For the text-containing cell, return its midpoint in (X, Y) coordinate format. 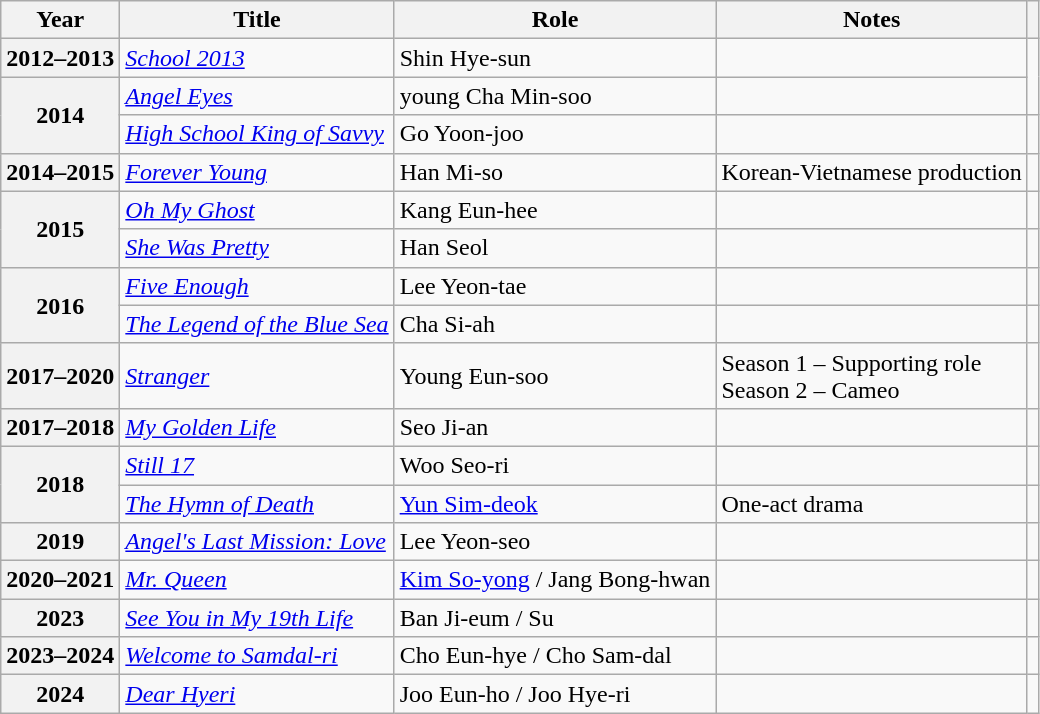
My Golden Life (257, 427)
Shin Hye-sun (555, 58)
Forever Young (257, 172)
Go Yoon-joo (555, 134)
Cho Eun-hye / Cho Sam-dal (555, 656)
Five Enough (257, 286)
Seo Ji-an (555, 427)
2012–2013 (60, 58)
Dear Hyeri (257, 694)
Title (257, 20)
2017–2020 (60, 376)
Welcome to Samdal-ri (257, 656)
One-act drama (872, 503)
2017–2018 (60, 427)
2020–2021 (60, 580)
She Was Pretty (257, 248)
2024 (60, 694)
School 2013 (257, 58)
Role (555, 20)
Angel Eyes (257, 96)
Year (60, 20)
Han Seol (555, 248)
2019 (60, 542)
2023 (60, 618)
Ban Ji-eum / Su (555, 618)
Korean-Vietnamese production (872, 172)
young Cha Min-soo (555, 96)
2014–2015 (60, 172)
Stranger (257, 376)
2015 (60, 229)
Oh My Ghost (257, 210)
Woo Seo-ri (555, 465)
Mr. Queen (257, 580)
High School King of Savvy (257, 134)
2023–2024 (60, 656)
Cha Si-ah (555, 324)
Han Mi-so (555, 172)
See You in My 19th Life (257, 618)
Lee Yeon-seo (555, 542)
Angel's Last Mission: Love (257, 542)
Yun Sim-deok (555, 503)
2016 (60, 305)
2014 (60, 115)
Joo Eun-ho / Joo Hye-ri (555, 694)
2018 (60, 484)
Lee Yeon-tae (555, 286)
Young Eun-soo (555, 376)
Season 1 – Supporting roleSeason 2 – Cameo (872, 376)
The Hymn of Death (257, 503)
Kim So-yong / Jang Bong-hwan (555, 580)
Still 17 (257, 465)
The Legend of the Blue Sea (257, 324)
Notes (872, 20)
Kang Eun-hee (555, 210)
